Pinpoint the cell where the given text exists, returning its [X, Y] midpoint coordinate. 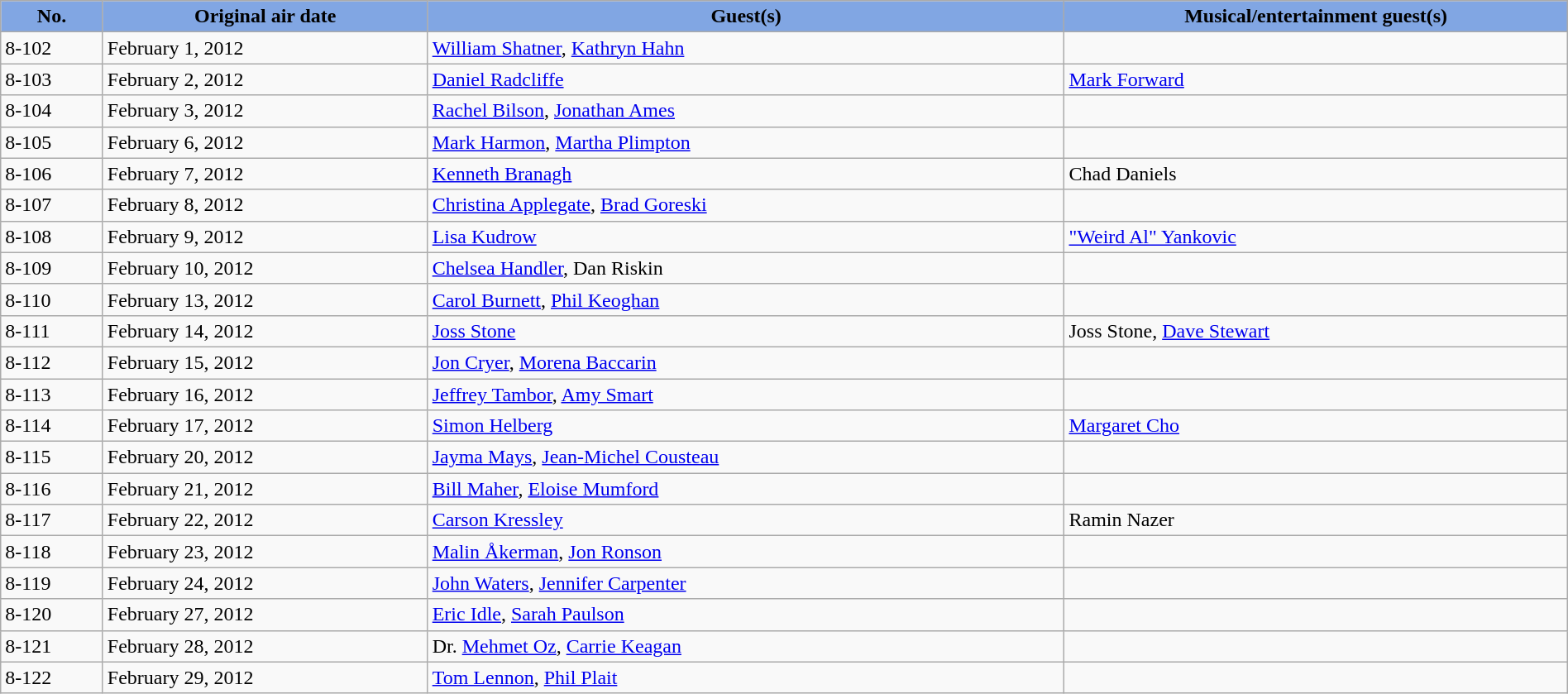
February 13, 2012 [265, 299]
February 9, 2012 [265, 237]
Mark Harmon, Martha Plimpton [746, 142]
February 29, 2012 [265, 677]
8-107 [52, 205]
Simon Helberg [746, 426]
Ramin Nazer [1316, 520]
No. [52, 17]
8-104 [52, 111]
February 14, 2012 [265, 331]
8-122 [52, 677]
Chad Daniels [1316, 174]
Joss Stone, Dave Stewart [1316, 331]
February 10, 2012 [265, 268]
William Shatner, Kathryn Hahn [746, 48]
8-105 [52, 142]
February 22, 2012 [265, 520]
Mark Forward [1316, 79]
Lisa Kudrow [746, 237]
Jayma Mays, Jean-Michel Cousteau [746, 457]
Guest(s) [746, 17]
8-113 [52, 395]
February 23, 2012 [265, 552]
John Waters, Jennifer Carpenter [746, 583]
8-110 [52, 299]
February 17, 2012 [265, 426]
Jon Cryer, Morena Baccarin [746, 362]
8-106 [52, 174]
Carol Burnett, Phil Keoghan [746, 299]
February 6, 2012 [265, 142]
Original air date [265, 17]
8-120 [52, 615]
8-109 [52, 268]
8-118 [52, 552]
8-111 [52, 331]
Malin Åkerman, Jon Ronson [746, 552]
"Weird Al" Yankovic [1316, 237]
8-108 [52, 237]
8-115 [52, 457]
Christina Applegate, Brad Goreski [746, 205]
February 20, 2012 [265, 457]
February 1, 2012 [265, 48]
8-116 [52, 489]
February 8, 2012 [265, 205]
8-117 [52, 520]
Dr. Mehmet Oz, Carrie Keagan [746, 646]
Rachel Bilson, Jonathan Ames [746, 111]
February 16, 2012 [265, 395]
Bill Maher, Eloise Mumford [746, 489]
Tom Lennon, Phil Plait [746, 677]
8-102 [52, 48]
8-103 [52, 79]
February 27, 2012 [265, 615]
February 7, 2012 [265, 174]
Jeffrey Tambor, Amy Smart [746, 395]
Joss Stone [746, 331]
Carson Kressley [746, 520]
8-119 [52, 583]
Eric Idle, Sarah Paulson [746, 615]
February 2, 2012 [265, 79]
February 21, 2012 [265, 489]
Chelsea Handler, Dan Riskin [746, 268]
Kenneth Branagh [746, 174]
8-114 [52, 426]
February 28, 2012 [265, 646]
8-121 [52, 646]
Daniel Radcliffe [746, 79]
8-112 [52, 362]
Margaret Cho [1316, 426]
Musical/entertainment guest(s) [1316, 17]
February 3, 2012 [265, 111]
February 24, 2012 [265, 583]
February 15, 2012 [265, 362]
